Output the (X, Y) coordinate of the center of the cell containing the given text.  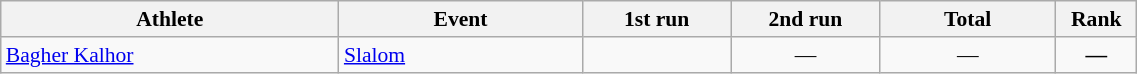
Athlete (170, 19)
1st run (656, 19)
Slalom (460, 55)
2nd run (806, 19)
Rank (1096, 19)
Bagher Kalhor (170, 55)
Event (460, 19)
Total (968, 19)
